Search for the cell housing the specified text and yield its (x, y) center coordinate. 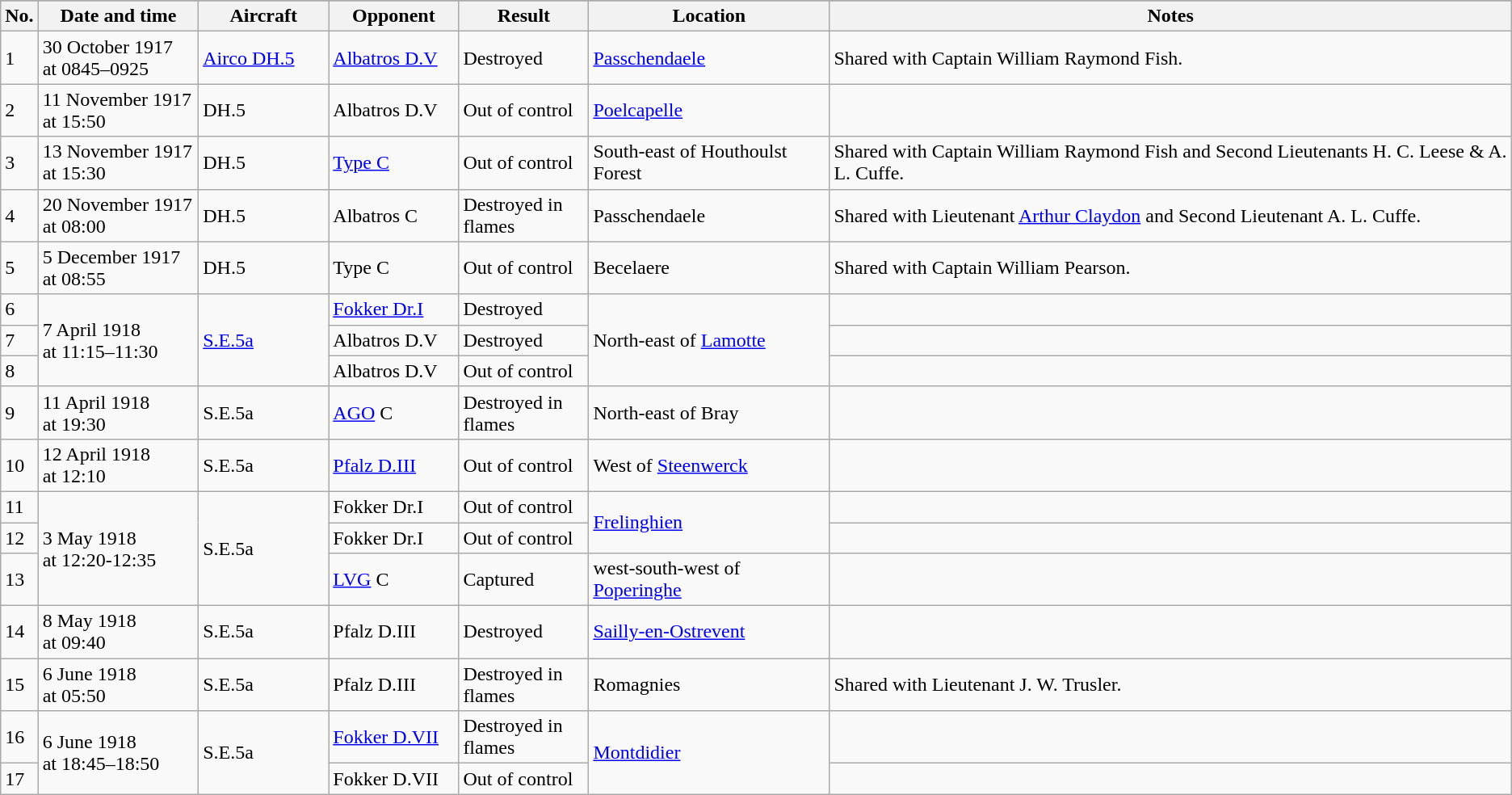
No. (19, 16)
6 June 1918at 05:50 (118, 685)
Becelaere (709, 268)
Poelcapelle (709, 110)
13 November 1917at 15:30 (118, 163)
8 May 1918at 09:40 (118, 632)
Aircraft (263, 16)
Airco DH.5 (263, 58)
11 November 1917at 15:50 (118, 110)
12 April 1918at 12:10 (118, 465)
South-east of Houthoulst Forest (709, 163)
Sailly-en-Ostrevent (709, 632)
3 May 1918at 12:20-12:35 (118, 548)
Shared with Captain William Raymond Fish. (1170, 58)
20 November 1917at 08:00 (118, 215)
15 (19, 685)
9 (19, 412)
11 April 1918at 19:30 (118, 412)
North-east of Lamotte (709, 340)
8 (19, 371)
11 (19, 507)
Shared with Captain William Raymond Fish and Second Lieutenants H. C. Leese & A. L. Cuffe. (1170, 163)
2 (19, 110)
14 (19, 632)
3 (19, 163)
Albatros C (394, 215)
LVG C (394, 580)
30 October 1917at 0845–0925 (118, 58)
10 (19, 465)
Shared with Lieutenant Arthur Claydon and Second Lieutenant A. L. Cuffe. (1170, 215)
13 (19, 580)
Frelinghien (709, 522)
6 June 1918at 18:45–18:50 (118, 753)
West of Steenwerck (709, 465)
Shared with Lieutenant J. W. Trusler. (1170, 685)
Montdidier (709, 753)
Captured (523, 580)
5 (19, 268)
Date and time (118, 16)
Opponent (394, 16)
west-south-west of Poperinghe (709, 580)
12 (19, 537)
7 (19, 340)
Notes (1170, 16)
Romagnies (709, 685)
6 (19, 309)
North-east of Bray (709, 412)
7 April 1918at 11:15–11:30 (118, 340)
4 (19, 215)
1 (19, 58)
5 December 1917at 08:55 (118, 268)
Shared with Captain William Pearson. (1170, 268)
Location (709, 16)
17 (19, 779)
16 (19, 737)
Result (523, 16)
AGO C (394, 412)
